Provide the (X, Y) coordinate of the cell's center where the given text is located.  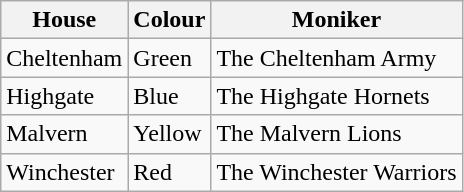
Colour (170, 20)
Green (170, 58)
The Cheltenham Army (336, 58)
Moniker (336, 20)
The Winchester Warriors (336, 172)
Highgate (64, 96)
The Highgate Hornets (336, 96)
Winchester (64, 172)
Blue (170, 96)
Red (170, 172)
House (64, 20)
Yellow (170, 134)
The Malvern Lions (336, 134)
Cheltenham (64, 58)
Malvern (64, 134)
